Scan for the cell matching the given text and deliver its (x, y) coordinate at center. 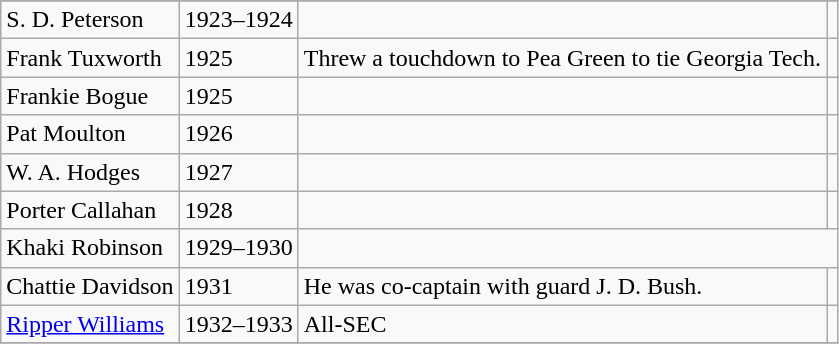
1929–1930 (238, 248)
1931 (238, 286)
Frank Tuxworth (90, 58)
S. D. Peterson (90, 20)
1932–1933 (238, 324)
Pat Moulton (90, 134)
Threw a touchdown to Pea Green to tie Georgia Tech. (562, 58)
1927 (238, 172)
Khaki Robinson (90, 248)
1928 (238, 210)
Frankie Bogue (90, 96)
Chattie Davidson (90, 286)
1923–1924 (238, 20)
Ripper Williams (90, 324)
Porter Callahan (90, 210)
W. A. Hodges (90, 172)
All-SEC (562, 324)
He was co-captain with guard J. D. Bush. (562, 286)
1926 (238, 134)
